For the text-containing cell, return its midpoint in (x, y) coordinate format. 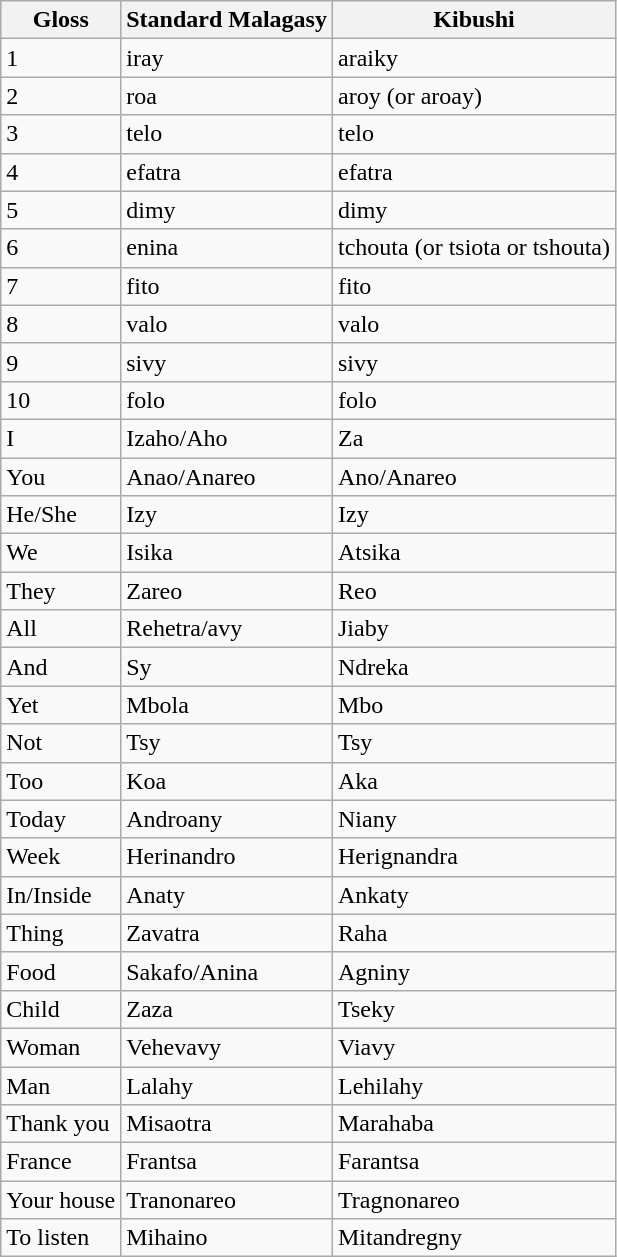
Anaty (227, 895)
Ano/Anareo (474, 477)
Izaho/Aho (227, 438)
Today (61, 819)
Farantsa (474, 1162)
Herinandro (227, 857)
Mihaino (227, 1238)
iray (227, 58)
roa (227, 96)
All (61, 629)
Rehetra/avy (227, 629)
Aka (474, 781)
4 (61, 172)
You (61, 477)
To listen (61, 1238)
Zavatra (227, 933)
6 (61, 248)
Vehevavy (227, 1047)
Lalahy (227, 1085)
Anao/Anareo (227, 477)
They (61, 591)
10 (61, 400)
Mitandregny (474, 1238)
Herignandra (474, 857)
Reo (474, 591)
Lehilahy (474, 1085)
Sakafo/Anina (227, 971)
Za (474, 438)
In/Inside (61, 895)
Your house (61, 1200)
Woman (61, 1047)
Standard Malagasy (227, 20)
enina (227, 248)
Niany (474, 819)
And (61, 667)
Thing (61, 933)
Tranonareo (227, 1200)
Atsika (474, 553)
7 (61, 286)
3 (61, 134)
Marahaba (474, 1124)
Sy (227, 667)
Misaotra (227, 1124)
Week (61, 857)
Tragnonareo (474, 1200)
1 (61, 58)
Zaza (227, 1009)
Mbola (227, 705)
Food (61, 971)
Koa (227, 781)
France (61, 1162)
He/She (61, 515)
Viavy (474, 1047)
Yet (61, 705)
Frantsa (227, 1162)
2 (61, 96)
Mbo (474, 705)
8 (61, 324)
Too (61, 781)
Zareo (227, 591)
aroy (or aroay) (474, 96)
9 (61, 362)
I (61, 438)
5 (61, 210)
Kibushi (474, 20)
tchouta (or tsiota or tshouta) (474, 248)
Man (61, 1085)
Gloss (61, 20)
Jiaby (474, 629)
Tseky (474, 1009)
Thank you (61, 1124)
araiky (474, 58)
Isika (227, 553)
Androany (227, 819)
Child (61, 1009)
Not (61, 743)
Ndreka (474, 667)
Agniny (474, 971)
Raha (474, 933)
We (61, 553)
Ankaty (474, 895)
